Extract the [x, y] coordinate from the center of the cell holding the provided text.  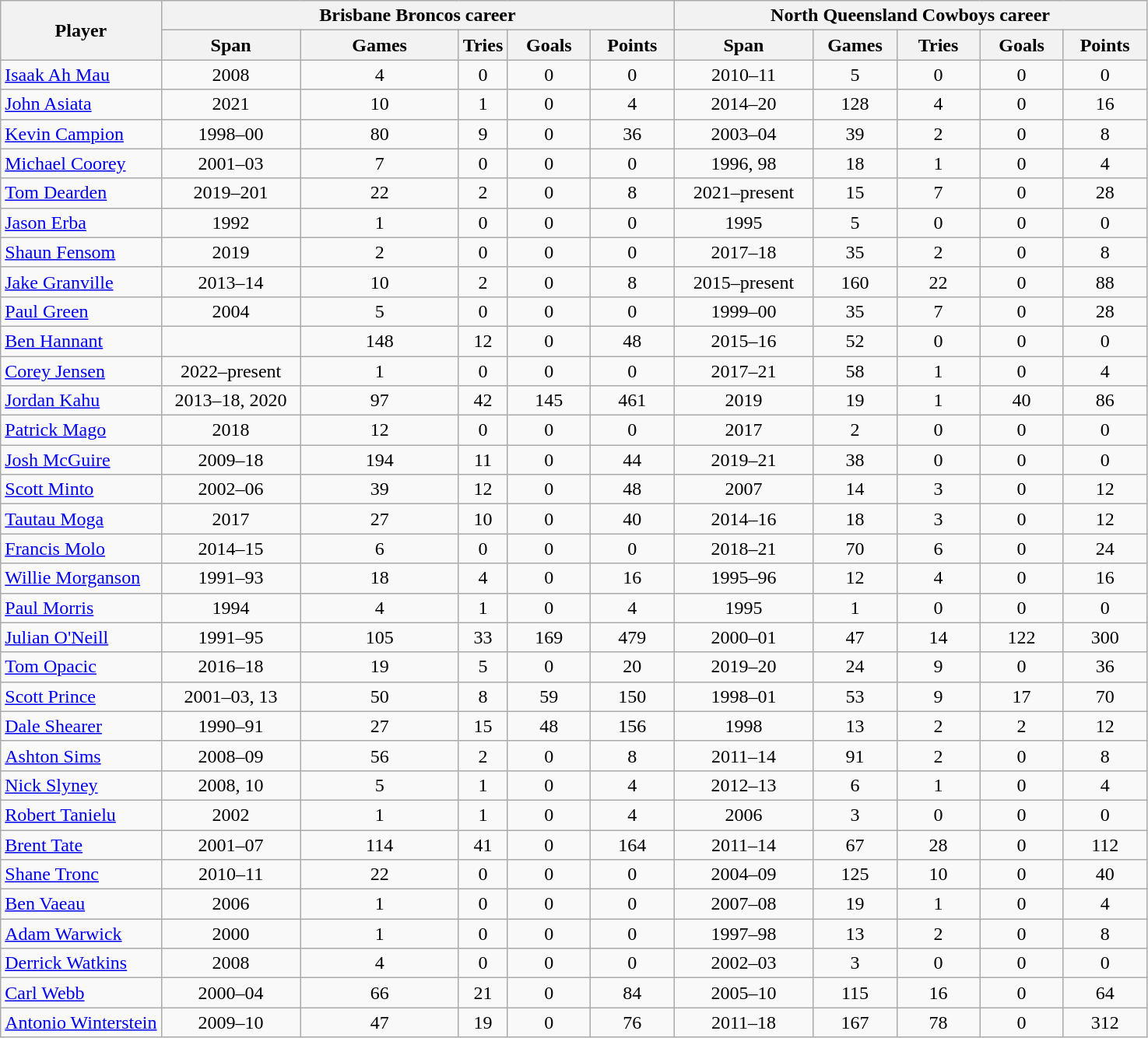
125 [855, 875]
Scott Minto [81, 489]
2004–09 [744, 875]
169 [549, 637]
Brent Tate [81, 844]
Derrick Watkins [81, 963]
11 [483, 460]
1996, 98 [744, 163]
1995–96 [744, 578]
1998 [744, 726]
Tom Opacic [81, 667]
78 [939, 1022]
1998–00 [230, 134]
2013–14 [230, 282]
Tom Dearden [81, 193]
2015–16 [744, 341]
2007 [744, 489]
1992 [230, 223]
2014–15 [230, 549]
Willie Morganson [81, 578]
Ben Vaeau [81, 904]
300 [1105, 637]
2019–21 [744, 460]
2018–21 [744, 549]
50 [380, 696]
Michael Coorey [81, 163]
156 [632, 726]
2000 [230, 934]
167 [855, 1022]
20 [632, 667]
66 [380, 993]
86 [1105, 401]
2015–present [744, 282]
2002–03 [744, 963]
2009–18 [230, 460]
Francis Molo [81, 549]
2009–10 [230, 1022]
1990–91 [230, 726]
97 [380, 401]
Paul Morris [81, 608]
Tautau Moga [81, 519]
2004 [230, 311]
Corey Jensen [81, 371]
Kevin Campion [81, 134]
41 [483, 844]
88 [1105, 282]
2008–09 [230, 756]
Ashton Sims [81, 756]
52 [855, 341]
194 [380, 460]
160 [855, 282]
150 [632, 696]
1999–00 [744, 311]
461 [632, 401]
2007–08 [744, 904]
2019–201 [230, 193]
58 [855, 371]
2022–present [230, 371]
Carl Webb [81, 993]
145 [549, 401]
21 [483, 993]
2001–07 [230, 844]
2011–18 [744, 1022]
Ben Hannant [81, 341]
Robert Tanielu [81, 815]
17 [1021, 696]
Player [81, 30]
2002 [230, 815]
Nick Slyney [81, 785]
84 [632, 993]
Scott Prince [81, 696]
44 [632, 460]
2012–13 [744, 785]
2000–01 [744, 637]
1998–01 [744, 696]
1994 [230, 608]
128 [855, 104]
2005–10 [744, 993]
164 [632, 844]
Shaun Fensom [81, 252]
Paul Green [81, 311]
2018 [230, 430]
64 [1105, 993]
2003–04 [744, 134]
Dale Shearer [81, 726]
2014–16 [744, 519]
105 [380, 637]
80 [380, 134]
2016–18 [230, 667]
42 [483, 401]
Jordan Kahu [81, 401]
Antonio Winterstein [81, 1022]
2008, 10 [230, 785]
114 [380, 844]
67 [855, 844]
2019–20 [744, 667]
2017–21 [744, 371]
56 [380, 756]
312 [1105, 1022]
Patrick Mago [81, 430]
2021 [230, 104]
John Asiata [81, 104]
Jason Erba [81, 223]
112 [1105, 844]
122 [1021, 637]
2002–06 [230, 489]
76 [632, 1022]
148 [380, 341]
Shane Tronc [81, 875]
33 [483, 637]
1991–93 [230, 578]
2017–18 [744, 252]
91 [855, 756]
2000–04 [230, 993]
38 [855, 460]
Julian O'Neill [81, 637]
2001–03 [230, 163]
479 [632, 637]
1991–95 [230, 637]
2014–20 [744, 104]
North Queensland Cowboys career [911, 16]
Josh McGuire [81, 460]
Jake Granville [81, 282]
Adam Warwick [81, 934]
2013–18, 2020 [230, 401]
Brisbane Broncos career [417, 16]
53 [855, 696]
2021–present [744, 193]
Isaak Ah Mau [81, 75]
1997–98 [744, 934]
115 [855, 993]
2001–03, 13 [230, 696]
59 [549, 696]
